Identify which cell holds the provided text, then report its [X, Y] central coordinate. 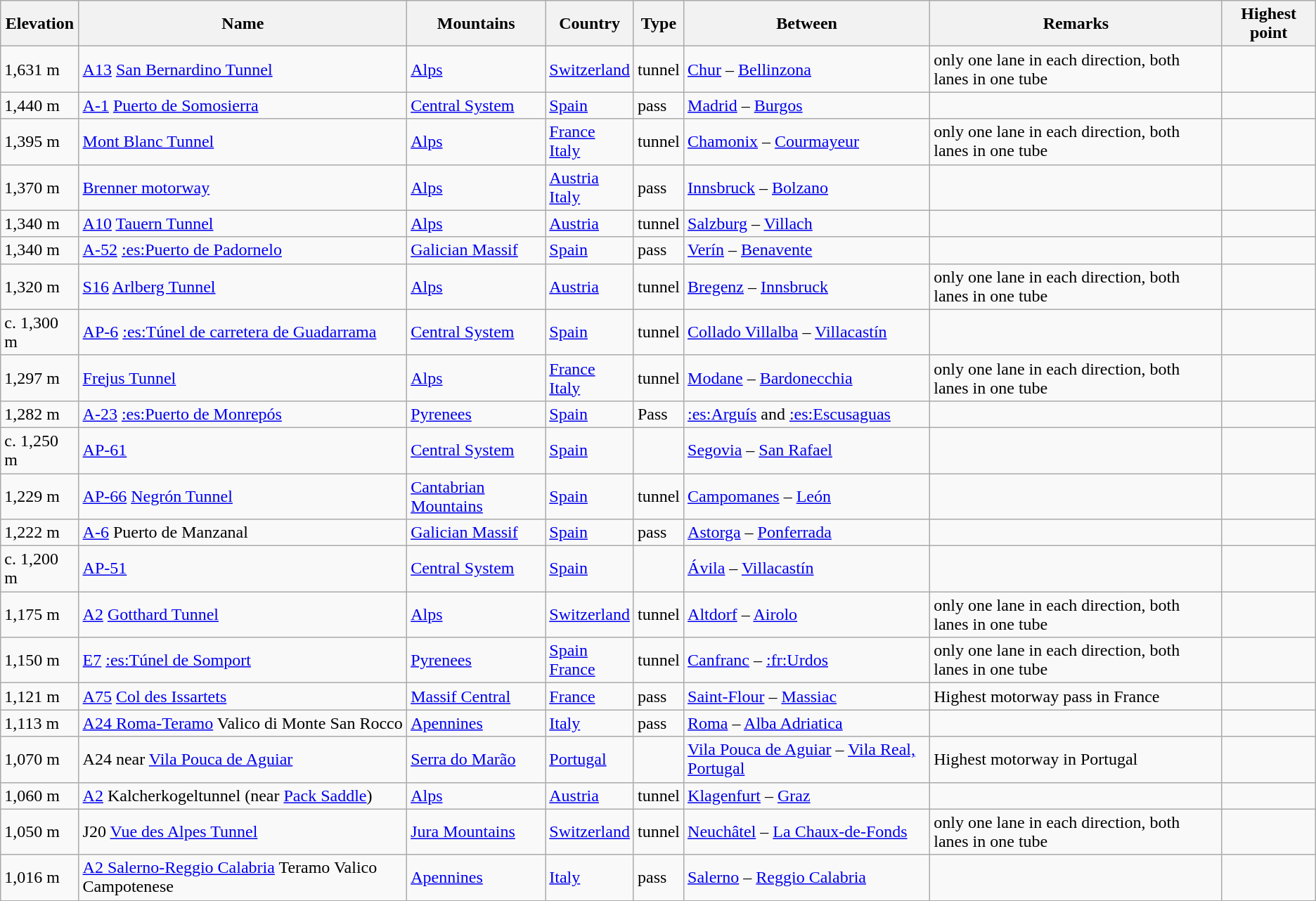
SpainFrance [590, 661]
Brenner motorway [243, 187]
AP-51 [243, 569]
Saint-Flour – Massiac [807, 696]
A2 Salerno-Reggio Calabria Teramo Valico Campotenese [243, 877]
A10 Tauern Tunnel [243, 223]
Name [243, 24]
A75 Col des Issartets [243, 696]
A2 Gotthard Tunnel [243, 614]
1,113 m [39, 723]
1,070 m [39, 759]
Ávila – Villacastín [807, 569]
1,016 m [39, 877]
France [590, 696]
Pass [658, 414]
Modane – Bardonecchia [807, 378]
Jura Mountains [477, 832]
1,175 m [39, 614]
Highest motorway in Portugal [1076, 759]
:es:Arguís and :es:Escusaguas [807, 414]
Roma – Alba Adriatica [807, 723]
Salzburg – Villach [807, 223]
Vila Pouca de Aguiar – Vila Real, Portugal [807, 759]
Type [658, 24]
c. 1,250 m [39, 450]
1,395 m [39, 142]
Altdorf – Airolo [807, 614]
J20 Vue des Alpes Tunnel [243, 832]
A-52 :es:Puerto de Padornelo [243, 250]
1,222 m [39, 533]
AP-6 :es:Túnel de carretera de Guadarrama [243, 332]
Madrid – Burgos [807, 105]
1,150 m [39, 661]
1,440 m [39, 105]
Campomanes – León [807, 496]
Between [807, 24]
S16 Arlberg Tunnel [243, 287]
Segovia – San Rafael [807, 450]
1,370 m [39, 187]
E7 :es:Túnel de Somport [243, 661]
1,229 m [39, 496]
A24 Roma-Teramo Valico di Monte San Rocco [243, 723]
Frejus Tunnel [243, 378]
A-1 Puerto de Somosierra [243, 105]
Elevation [39, 24]
Astorga – Ponferrada [807, 533]
Verín – Benavente [807, 250]
1,282 m [39, 414]
c. 1,300 m [39, 332]
Canfranc – :fr:Urdos [807, 661]
1,050 m [39, 832]
AP-66 Negrón Tunnel [243, 496]
A-23 :es:Puerto de Monrepós [243, 414]
Cantabrian Mountains [477, 496]
Chur – Bellinzona [807, 69]
A-6 Puerto de Manzanal [243, 533]
A2 Kalcherkogeltunnel (near Pack Saddle) [243, 796]
AustriaItaly [590, 187]
Neuchâtel – La Chaux-de-Fonds [807, 832]
Highest motorway pass in France [1076, 696]
1,297 m [39, 378]
Country [590, 24]
Portugal [590, 759]
Klagenfurt – Graz [807, 796]
Innsbruck – Bolzano [807, 187]
c. 1,200 m [39, 569]
A24 near Vila Pouca de Aguiar [243, 759]
Highest point [1268, 24]
Bregenz – Innsbruck [807, 287]
AP-61 [243, 450]
Chamonix – Courmayeur [807, 142]
Serra do Marão [477, 759]
1,320 m [39, 287]
Salerno – Reggio Calabria [807, 877]
Collado Villalba – Villacastín [807, 332]
1,121 m [39, 696]
Remarks [1076, 24]
Mont Blanc Tunnel [243, 142]
A13 San Bernardino Tunnel [243, 69]
Mountains [477, 24]
1,631 m [39, 69]
Massif Central [477, 696]
1,060 m [39, 796]
